For the text-containing cell, return its midpoint in (X, Y) coordinate format. 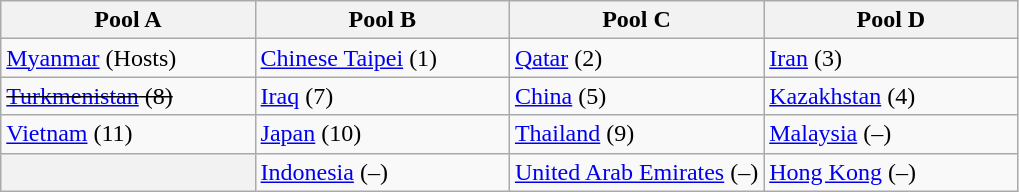
United Arab Emirates (–) (636, 172)
Pool A (128, 20)
Indonesia (–) (382, 172)
Iraq (7) (382, 96)
China (5) (636, 96)
Chinese Taipei (1) (382, 58)
Pool B (382, 20)
Vietnam (11) (128, 134)
Hong Kong (–) (891, 172)
Iran (3) (891, 58)
Thailand (9) (636, 134)
Pool D (891, 20)
Japan (10) (382, 134)
Malaysia (–) (891, 134)
Qatar (2) (636, 58)
Pool C (636, 20)
Kazakhstan (4) (891, 96)
Myanmar (Hosts) (128, 58)
Turkmenistan (8) (128, 96)
